Locate the cell with the specified text and output its [X, Y] center coordinate. 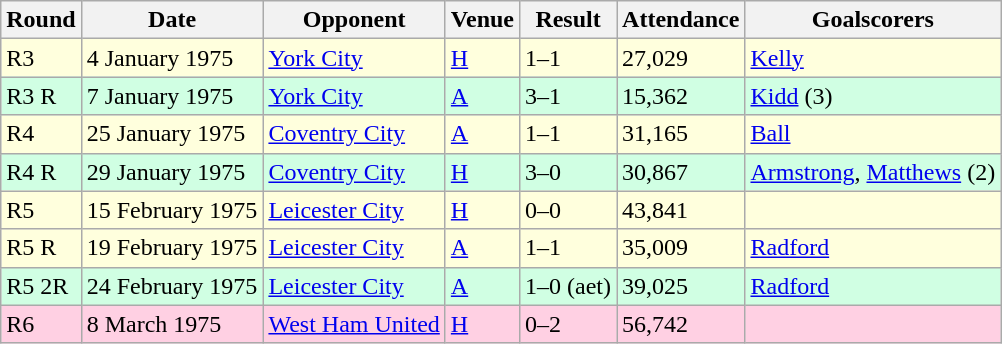
R5 2R [41, 286]
Date [172, 20]
Goalscorers [873, 20]
1–0 (aet) [568, 286]
Result [568, 20]
29 January 1975 [172, 172]
30,867 [681, 172]
R5 [41, 210]
R4 [41, 134]
3–0 [568, 172]
Venue [482, 20]
Ball [873, 134]
0–0 [568, 210]
27,029 [681, 58]
39,025 [681, 286]
West Ham United [354, 324]
7 January 1975 [172, 96]
Opponent [354, 20]
Round [41, 20]
15 February 1975 [172, 210]
Attendance [681, 20]
3–1 [568, 96]
4 January 1975 [172, 58]
R5 R [41, 248]
R4 R [41, 172]
15,362 [681, 96]
0–2 [568, 324]
43,841 [681, 210]
Kelly [873, 58]
56,742 [681, 324]
8 March 1975 [172, 324]
Kidd (3) [873, 96]
24 February 1975 [172, 286]
19 February 1975 [172, 248]
R3 R [41, 96]
R3 [41, 58]
35,009 [681, 248]
25 January 1975 [172, 134]
31,165 [681, 134]
R6 [41, 324]
Armstrong, Matthews (2) [873, 172]
